Determine the [X, Y] coordinate at the center of the cell enclosing the given text.  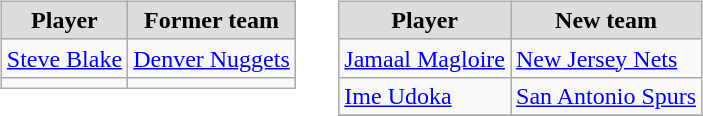
Former team [212, 20]
Jamaal Magloire [425, 58]
San Antonio Spurs [606, 96]
Denver Nuggets [212, 58]
Steve Blake [64, 58]
New Jersey Nets [606, 58]
New team [606, 20]
Ime Udoka [425, 96]
